For the text-containing cell, return its midpoint in [x, y] coordinate format. 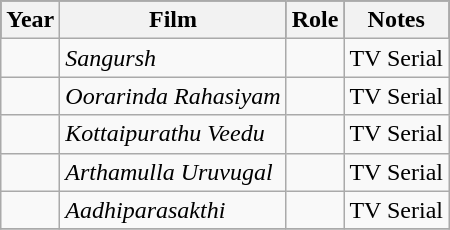
Year [30, 20]
Kottaipurathu Veedu [173, 134]
Role [315, 20]
Film [173, 20]
Oorarinda Rahasiyam [173, 96]
Sangursh [173, 58]
Aadhiparasakthi [173, 210]
Notes [396, 20]
Arthamulla Uruvugal [173, 172]
